Locate the cell with the specified text and output its [X, Y] center coordinate. 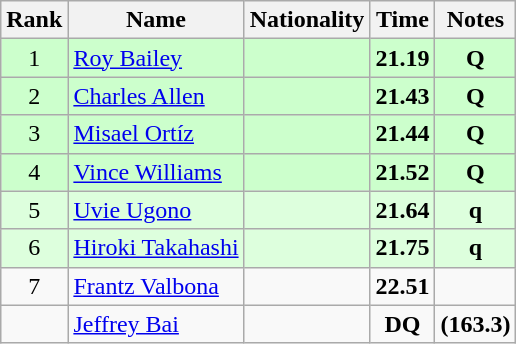
Charles Allen [156, 96]
Misael Ortíz [156, 134]
Vince Williams [156, 172]
Rank [34, 20]
Uvie Ugono [156, 210]
Notes [476, 20]
5 [34, 210]
21.43 [402, 96]
21.19 [402, 58]
Frantz Valbona [156, 286]
1 [34, 58]
(163.3) [476, 324]
21.44 [402, 134]
DQ [402, 324]
7 [34, 286]
21.75 [402, 248]
Jeffrey Bai [156, 324]
6 [34, 248]
4 [34, 172]
Nationality [307, 20]
Time [402, 20]
3 [34, 134]
2 [34, 96]
Hiroki Takahashi [156, 248]
Roy Bailey [156, 58]
21.52 [402, 172]
22.51 [402, 286]
21.64 [402, 210]
Name [156, 20]
